Return the [x, y] coordinate for the center point of the cell that contains the specified text.  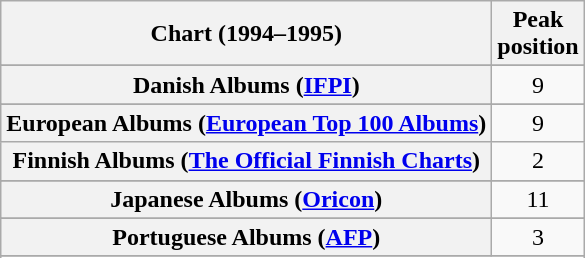
Finnish Albums (The Official Finnish Charts) [246, 161]
Danish Albums (IFPI) [246, 85]
Portuguese Albums (AFP) [246, 237]
Peakposition [538, 34]
Japanese Albums (Oricon) [246, 199]
European Albums (European Top 100 Albums) [246, 123]
2 [538, 161]
11 [538, 199]
Chart (1994–1995) [246, 34]
3 [538, 237]
